For the text-containing cell, return its midpoint in [X, Y] coordinate format. 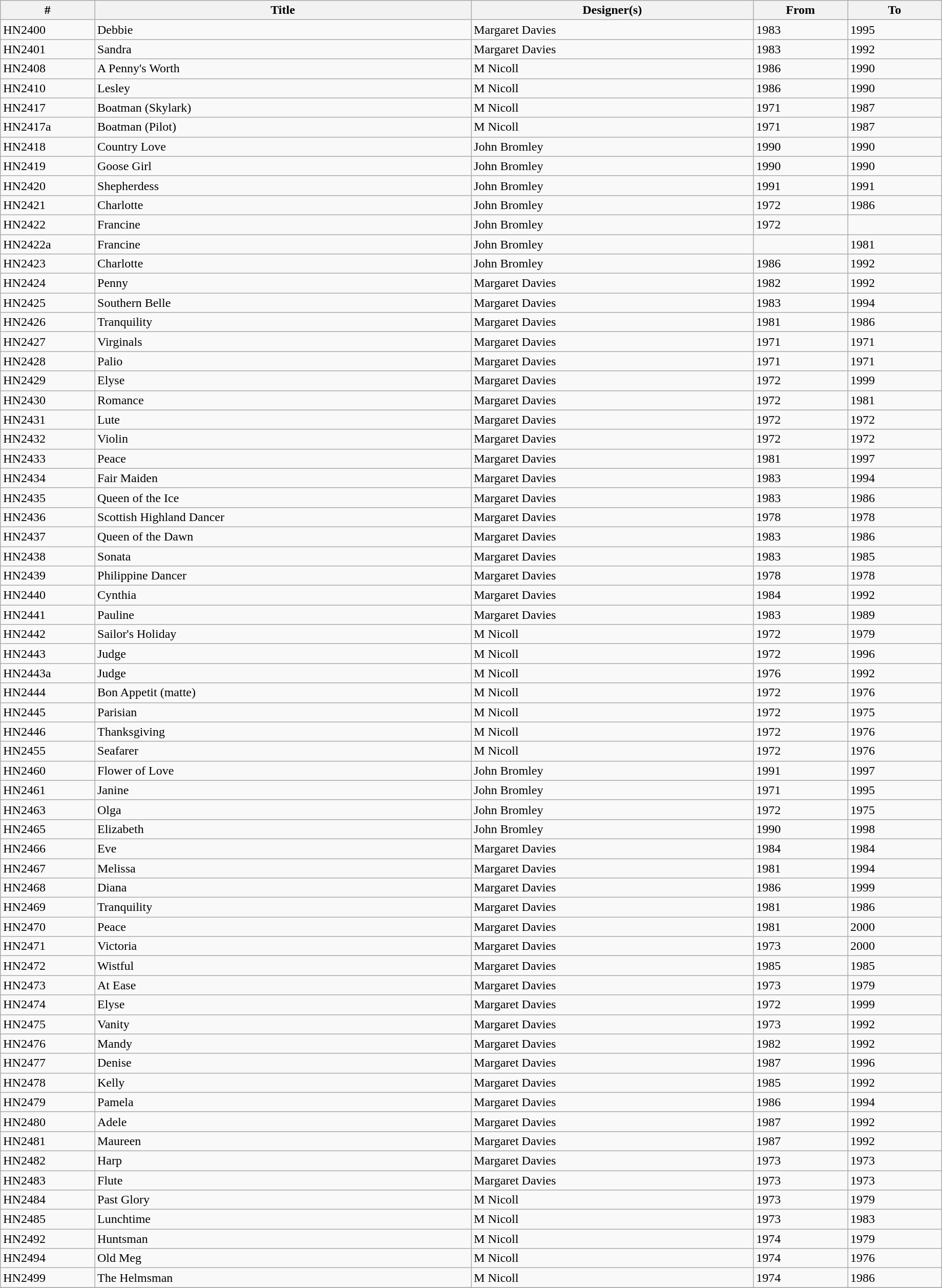
HN2470 [48, 927]
Flute [283, 1180]
Fair Maiden [283, 478]
HN2418 [48, 147]
Romance [283, 400]
HN2494 [48, 1258]
HN2465 [48, 829]
HN2408 [48, 69]
HN2429 [48, 381]
Southern Belle [283, 303]
Lunchtime [283, 1219]
To [895, 10]
Lesley [283, 88]
HN2421 [48, 205]
HN2424 [48, 283]
HN2420 [48, 185]
Flower of Love [283, 771]
HN2417 [48, 108]
Maureen [283, 1141]
HN2481 [48, 1141]
Janine [283, 790]
Philippine Dancer [283, 576]
1989 [895, 615]
HN2417a [48, 127]
HN2442 [48, 634]
HN2427 [48, 342]
HN2485 [48, 1219]
HN2461 [48, 790]
Debbie [283, 30]
Queen of the Ice [283, 497]
HN2443 [48, 654]
HN2436 [48, 517]
Victoria [283, 946]
HN2401 [48, 49]
Penny [283, 283]
Olga [283, 809]
HN2430 [48, 400]
Virginals [283, 342]
A Penny's Worth [283, 69]
HN2460 [48, 771]
HN2466 [48, 848]
Scottish Highland Dancer [283, 517]
Seafarer [283, 751]
HN2431 [48, 420]
HN2446 [48, 732]
HN2469 [48, 907]
HN2479 [48, 1102]
Old Meg [283, 1258]
HN2438 [48, 556]
HN2439 [48, 576]
HN2474 [48, 1005]
HN2484 [48, 1200]
Bon Appetit (matte) [283, 693]
Cynthia [283, 595]
Sonata [283, 556]
Vanity [283, 1024]
Kelly [283, 1083]
HN2480 [48, 1121]
Lute [283, 420]
Pauline [283, 615]
HN2463 [48, 809]
HN2444 [48, 693]
Melissa [283, 868]
HN2437 [48, 536]
HN2434 [48, 478]
HN2477 [48, 1063]
HN2410 [48, 88]
Past Glory [283, 1200]
Shepherdess [283, 185]
From [801, 10]
1998 [895, 829]
HN2483 [48, 1180]
Diana [283, 888]
HN2441 [48, 615]
HN2422 [48, 224]
Queen of the Dawn [283, 536]
Boatman (Pilot) [283, 127]
HN2433 [48, 459]
Violin [283, 439]
HN2471 [48, 946]
HN2419 [48, 166]
Title [283, 10]
HN2499 [48, 1278]
HN2492 [48, 1239]
HN2478 [48, 1083]
At Ease [283, 985]
HN2443a [48, 673]
Wistful [283, 966]
Mandy [283, 1044]
HN2473 [48, 985]
HN2428 [48, 361]
Sandra [283, 49]
Palio [283, 361]
Sailor's Holiday [283, 634]
Country Love [283, 147]
HN2423 [48, 264]
HN2482 [48, 1160]
HN2445 [48, 712]
HN2435 [48, 497]
Boatman (Skylark) [283, 108]
HN2468 [48, 888]
Goose Girl [283, 166]
The Helmsman [283, 1278]
Pamela [283, 1102]
HN2422a [48, 244]
HN2476 [48, 1044]
Eve [283, 848]
HN2467 [48, 868]
Denise [283, 1063]
Huntsman [283, 1239]
Harp [283, 1160]
HN2425 [48, 303]
HN2432 [48, 439]
HN2440 [48, 595]
HN2475 [48, 1024]
HN2472 [48, 966]
HN2400 [48, 30]
Elizabeth [283, 829]
HN2455 [48, 751]
Designer(s) [613, 10]
Thanksgiving [283, 732]
HN2426 [48, 322]
Adele [283, 1121]
# [48, 10]
Parisian [283, 712]
